Locate the cell with the specified text and output its (x, y) center coordinate. 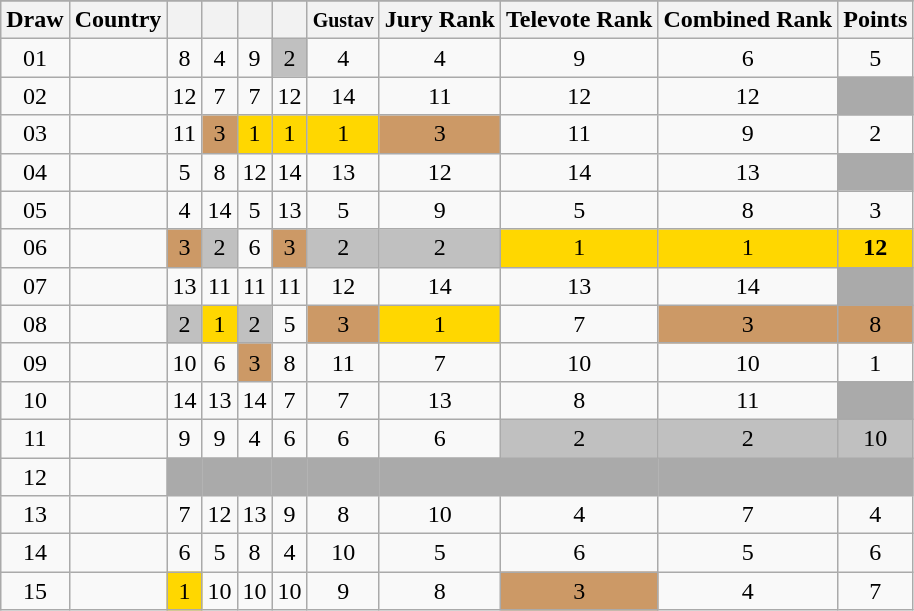
Country (118, 20)
Televote Rank (579, 20)
07 (35, 286)
Draw (35, 20)
Gustav (343, 20)
06 (35, 248)
03 (35, 134)
08 (35, 324)
04 (35, 172)
Combined Rank (748, 20)
Points (876, 20)
09 (35, 362)
Jury Rank (440, 20)
01 (35, 58)
02 (35, 96)
15 (35, 591)
05 (35, 210)
